Determine the [x, y] coordinate at the center of the cell enclosing the given text.  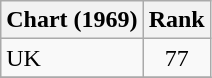
Rank [176, 20]
Chart (1969) [72, 20]
77 [176, 58]
UK [72, 58]
